Search for the cell housing the specified text and yield its [X, Y] center coordinate. 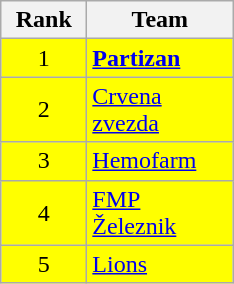
Crvena zvezda [160, 110]
Rank [44, 20]
Team [160, 20]
1 [44, 58]
2 [44, 110]
5 [44, 264]
Lions [160, 264]
FMP Železnik [160, 212]
Hemofarm [160, 161]
3 [44, 161]
Partizan [160, 58]
4 [44, 212]
